Identify which cell holds the provided text, then report its (x, y) central coordinate. 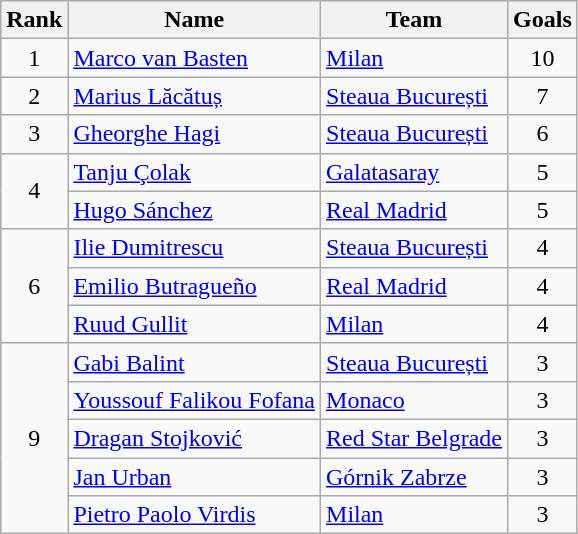
Jan Urban (194, 477)
Hugo Sánchez (194, 210)
Dragan Stojković (194, 438)
Gabi Balint (194, 362)
Monaco (414, 400)
Name (194, 20)
10 (543, 58)
Youssouf Falikou Fofana (194, 400)
2 (34, 96)
Marius Lăcătuș (194, 96)
Tanju Çolak (194, 172)
Górnik Zabrze (414, 477)
Emilio Butragueño (194, 286)
Gheorghe Hagi (194, 134)
1 (34, 58)
Goals (543, 20)
7 (543, 96)
9 (34, 438)
Ilie Dumitrescu (194, 248)
Team (414, 20)
Pietro Paolo Virdis (194, 515)
Red Star Belgrade (414, 438)
Marco van Basten (194, 58)
Rank (34, 20)
Galatasaray (414, 172)
Ruud Gullit (194, 324)
